Pinpoint the cell where the given text exists, returning its (x, y) midpoint coordinate. 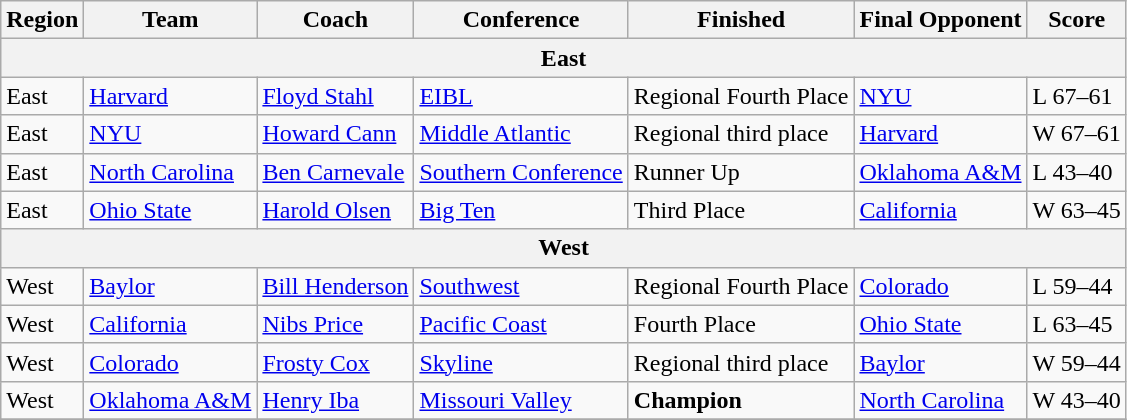
Nibs Price (336, 324)
Howard Cann (336, 134)
Skyline (521, 362)
Fourth Place (741, 324)
Runner Up (741, 172)
Team (170, 20)
Score (1076, 20)
Conference (521, 20)
W 59–44 (1076, 362)
W 63–45 (1076, 210)
L 59–44 (1076, 286)
Floyd Stahl (336, 96)
Middle Atlantic (521, 134)
W 43–40 (1076, 400)
Southwest (521, 286)
Bill Henderson (336, 286)
Region (42, 20)
Final Opponent (940, 20)
Coach (336, 20)
L 67–61 (1076, 96)
Third Place (741, 210)
Finished (741, 20)
L 63–45 (1076, 324)
Ben Carnevale (336, 172)
Champion (741, 400)
Frosty Cox (336, 362)
EIBL (521, 96)
Pacific Coast (521, 324)
Harold Olsen (336, 210)
Big Ten (521, 210)
W 67–61 (1076, 134)
Southern Conference (521, 172)
Henry Iba (336, 400)
Missouri Valley (521, 400)
L 43–40 (1076, 172)
